Pinpoint the cell where the given text exists, returning its [x, y] midpoint coordinate. 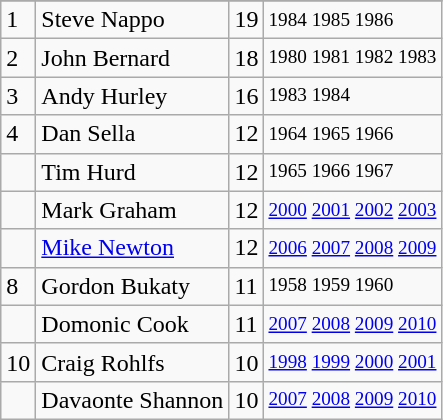
3 [18, 96]
1983 1984 [352, 96]
19 [246, 20]
Dan Sella [132, 134]
18 [246, 58]
2006 2007 2008 2009 [352, 248]
1998 1999 2000 2001 [352, 362]
Gordon Bukaty [132, 286]
16 [246, 96]
1965 1966 1967 [352, 172]
1984 1985 1986 [352, 20]
4 [18, 134]
John Bernard [132, 58]
Tim Hurd [132, 172]
1958 1959 1960 [352, 286]
Craig Rohlfs [132, 362]
Mike Newton [132, 248]
Davaonte Shannon [132, 400]
2 [18, 58]
Mark Graham [132, 210]
Steve Nappo [132, 20]
Domonic Cook [132, 324]
1980 1981 1982 1983 [352, 58]
1964 1965 1966 [352, 134]
8 [18, 286]
Andy Hurley [132, 96]
2000 2001 2002 2003 [352, 210]
1 [18, 20]
